Provide the [x, y] coordinate of the cell's center where the given text is located.  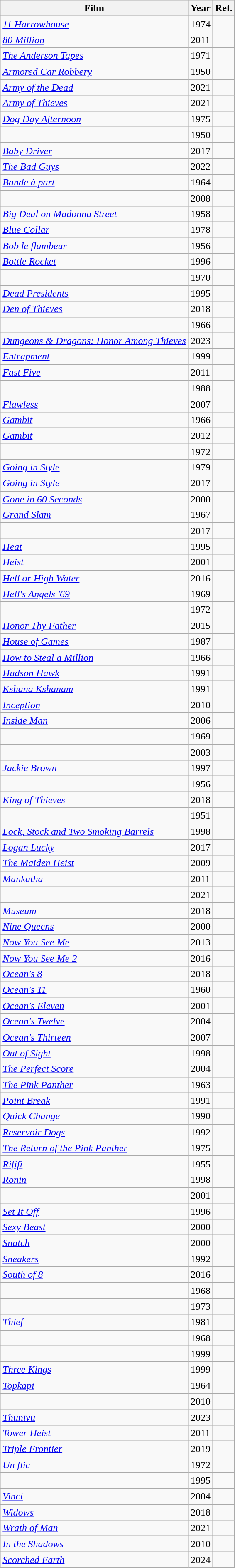
1958 [200, 214]
Inception [95, 705]
Out of Sight [95, 1053]
Hell or High Water [95, 578]
Film [95, 8]
Thief [95, 1322]
King of Thieves [95, 800]
Baby Driver [95, 151]
2009 [200, 863]
80 Million [95, 40]
Lock, Stock and Two Smoking Barrels [95, 831]
1987 [200, 641]
1955 [200, 1164]
Ocean's Eleven [95, 1006]
1988 [200, 388]
House of Games [95, 641]
The Return of the Pink Panther [95, 1148]
The Maiden Heist [95, 863]
Honor Thy Father [95, 626]
Snatch [95, 1243]
The Pink Panther [95, 1085]
Ref. [223, 8]
South of 8 [95, 1275]
Now You See Me [95, 942]
Hudson Hawk [95, 673]
The Perfect Score [95, 1069]
1960 [200, 990]
Army of the Dead [95, 87]
Point Break [95, 1101]
Kshana Kshanam [95, 689]
Fast Five [95, 372]
2019 [200, 1449]
Un flic [95, 1464]
Reservoir Dogs [95, 1132]
Flawless [95, 404]
Bob le flambeur [95, 246]
Set It Off [95, 1212]
1990 [200, 1116]
Logan Lucky [95, 847]
Dog Day Afternoon [95, 119]
Bande à part [95, 182]
2013 [200, 942]
1973 [200, 1306]
1979 [200, 467]
Tower Heist [95, 1433]
Vinci [95, 1496]
1978 [200, 230]
In the Shadows [95, 1544]
Scorched Earth [95, 1560]
Jackie Brown [95, 768]
2008 [200, 198]
Hell's Angels '69 [95, 594]
Museum [95, 910]
How to Steal a Million [95, 657]
Topkapi [95, 1385]
Ronin [95, 1180]
2003 [200, 752]
Blue Collar [95, 230]
Bottle Rocket [95, 262]
Army of Thieves [95, 103]
Ocean's 8 [95, 974]
Thunivu [95, 1417]
Triple Frontier [95, 1449]
1971 [200, 56]
1981 [200, 1322]
11 Harrowhouse [95, 24]
Quick Change [95, 1116]
Gone in 60 Seconds [95, 499]
Heat [95, 547]
2015 [200, 626]
1951 [200, 816]
Wrath of Man [95, 1528]
Entrapment [95, 356]
Inside Man [95, 721]
The Anderson Tapes [95, 56]
Widows [95, 1512]
1974 [200, 24]
Sneakers [95, 1259]
1997 [200, 768]
Mankatha [95, 879]
Year [200, 8]
Sexy Beast [95, 1227]
Dead Presidents [95, 293]
Ocean's 11 [95, 990]
Ocean's Twelve [95, 1021]
Grand Slam [95, 515]
Armored Car Robbery [95, 72]
1967 [200, 515]
1963 [200, 1085]
2006 [200, 721]
Now You See Me 2 [95, 958]
2024 [200, 1560]
1970 [200, 277]
Big Deal on Madonna Street [95, 214]
2022 [200, 166]
Ocean's Thirteen [95, 1037]
Three Kings [95, 1370]
2012 [200, 435]
Den of Thieves [95, 309]
Rififi [95, 1164]
Dungeons & Dragons: Honor Among Thieves [95, 341]
Heist [95, 562]
The Bad Guys [95, 166]
Nine Queens [95, 926]
